Locate the cell with the specified text and output its [X, Y] center coordinate. 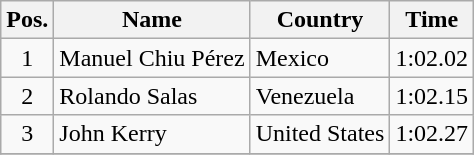
1:02.27 [432, 134]
1:02.15 [432, 96]
Name [152, 20]
3 [28, 134]
Manuel Chiu Pérez [152, 58]
2 [28, 96]
Venezuela [320, 96]
1:02.02 [432, 58]
United States [320, 134]
Time [432, 20]
Rolando Salas [152, 96]
Mexico [320, 58]
Pos. [28, 20]
John Kerry [152, 134]
Country [320, 20]
1 [28, 58]
